Find where the given text appears and provide that cell's center as [x, y] coordinate. 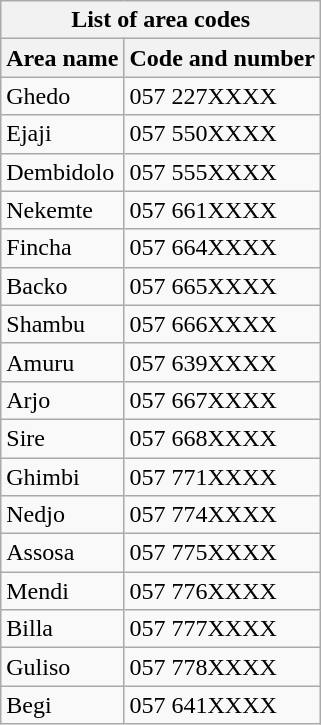
057 771XXXX [222, 477]
057 550XXXX [222, 134]
057 777XXXX [222, 629]
Shambu [62, 324]
Fincha [62, 248]
Billa [62, 629]
057 666XXXX [222, 324]
Backo [62, 286]
Ghedo [62, 96]
Nedjo [62, 515]
Arjo [62, 400]
Ejaji [62, 134]
Mendi [62, 591]
057 664XXXX [222, 248]
057 667XXXX [222, 400]
057 668XXXX [222, 438]
057 555XXXX [222, 172]
057 778XXXX [222, 667]
Code and number [222, 58]
List of area codes [161, 20]
Begi [62, 705]
057 227XXXX [222, 96]
057 639XXXX [222, 362]
Amuru [62, 362]
Area name [62, 58]
Ghimbi [62, 477]
057 775XXXX [222, 553]
057 774XXXX [222, 515]
Guliso [62, 667]
Sire [62, 438]
057 641XXXX [222, 705]
Nekemte [62, 210]
Assosa [62, 553]
057 776XXXX [222, 591]
Dembidolo [62, 172]
057 665XXXX [222, 286]
057 661XXXX [222, 210]
